Pinpoint the cell where the given text exists, returning its [X, Y] midpoint coordinate. 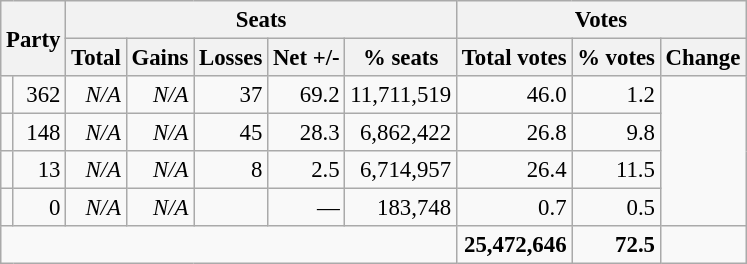
1.2 [616, 95]
Total [96, 58]
Seats [262, 20]
69.2 [306, 95]
8 [231, 170]
Party [34, 38]
0.5 [616, 208]
0.7 [514, 208]
11.5 [616, 170]
9.8 [616, 133]
25,472,646 [514, 245]
Votes [600, 20]
Total votes [514, 58]
— [306, 208]
26.8 [514, 133]
26.4 [514, 170]
Losses [231, 58]
Net +/- [306, 58]
Gains [160, 58]
37 [231, 95]
0 [40, 208]
13 [40, 170]
2.5 [306, 170]
28.3 [306, 133]
46.0 [514, 95]
183,748 [400, 208]
% seats [400, 58]
148 [40, 133]
Change [702, 58]
72.5 [616, 245]
45 [231, 133]
362 [40, 95]
% votes [616, 58]
6,714,957 [400, 170]
11,711,519 [400, 95]
6,862,422 [400, 133]
